Extract the (x, y) coordinate from the center of the cell holding the provided text.  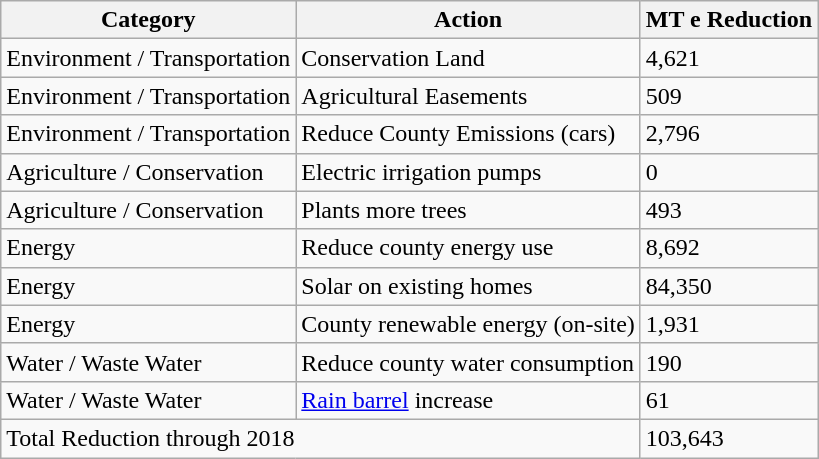
493 (728, 210)
MT e Reduction (728, 20)
Plants more trees (468, 210)
0 (728, 172)
Reduce county energy use (468, 248)
Agricultural Easements (468, 96)
Electric irrigation pumps (468, 172)
61 (728, 400)
190 (728, 362)
509 (728, 96)
Conservation Land (468, 58)
County renewable energy (on-site) (468, 324)
Action (468, 20)
Reduce county water consumption (468, 362)
Solar on existing homes (468, 286)
4,621 (728, 58)
8,692 (728, 248)
Reduce County Emissions (cars) (468, 134)
Category (148, 20)
1,931 (728, 324)
84,350 (728, 286)
Rain barrel increase (468, 400)
Total Reduction through 2018 (321, 438)
103,643 (728, 438)
2,796 (728, 134)
